Provide the [X, Y] coordinate of the cell's center where the given text is located.  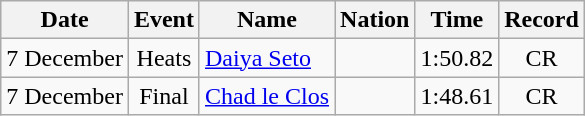
1:50.82 [457, 58]
Event [164, 20]
Time [457, 20]
Heats [164, 58]
Final [164, 96]
1:48.61 [457, 96]
Nation [375, 20]
Daiya Seto [266, 58]
Date [65, 20]
Record [542, 20]
Chad le Clos [266, 96]
Name [266, 20]
